Pinpoint the cell where the given text exists, returning its (x, y) midpoint coordinate. 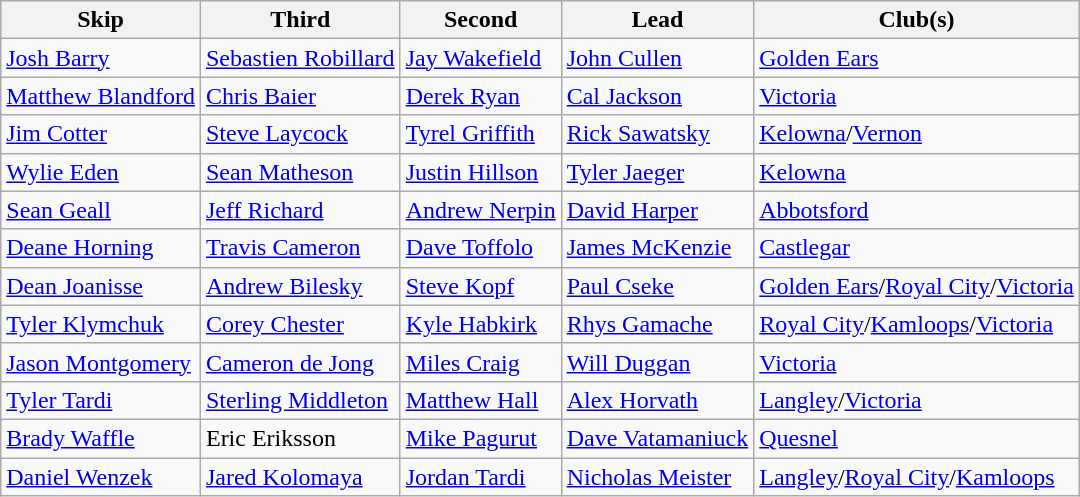
Third (300, 20)
Travis Cameron (300, 248)
Alex Horvath (658, 400)
Lead (658, 20)
Quesnel (917, 438)
Andrew Nerpin (480, 210)
Matthew Blandford (101, 96)
Deane Horning (101, 248)
Sebastien Robillard (300, 58)
Daniel Wenzek (101, 477)
Nicholas Meister (658, 477)
Eric Eriksson (300, 438)
Castlegar (917, 248)
Jordan Tardi (480, 477)
John Cullen (658, 58)
Club(s) (917, 20)
Royal City/Kamloops/Victoria (917, 324)
Skip (101, 20)
Dave Vatamaniuck (658, 438)
Steve Kopf (480, 286)
Sterling Middleton (300, 400)
Miles Craig (480, 362)
Rhys Gamache (658, 324)
Justin Hillson (480, 172)
Rick Sawatsky (658, 134)
Dave Toffolo (480, 248)
Wylie Eden (101, 172)
Andrew Bilesky (300, 286)
Steve Laycock (300, 134)
Tyler Klymchuk (101, 324)
Langley/Victoria (917, 400)
Abbotsford (917, 210)
David Harper (658, 210)
Brady Waffle (101, 438)
Derek Ryan (480, 96)
Paul Cseke (658, 286)
Matthew Hall (480, 400)
Golden Ears (917, 58)
Chris Baier (300, 96)
Sean Matheson (300, 172)
James McKenzie (658, 248)
Kelowna/Vernon (917, 134)
Josh Barry (101, 58)
Tyler Jaeger (658, 172)
Corey Chester (300, 324)
Tyler Tardi (101, 400)
Tyrel Griffith (480, 134)
Kelowna (917, 172)
Cal Jackson (658, 96)
Cameron de Jong (300, 362)
Dean Joanisse (101, 286)
Jason Montgomery (101, 362)
Jeff Richard (300, 210)
Will Duggan (658, 362)
Kyle Habkirk (480, 324)
Jay Wakefield (480, 58)
Second (480, 20)
Jim Cotter (101, 134)
Langley/Royal City/Kamloops (917, 477)
Mike Pagurut (480, 438)
Jared Kolomaya (300, 477)
Sean Geall (101, 210)
Golden Ears/Royal City/Victoria (917, 286)
